Return [X, Y] of the center of cell containing provided text 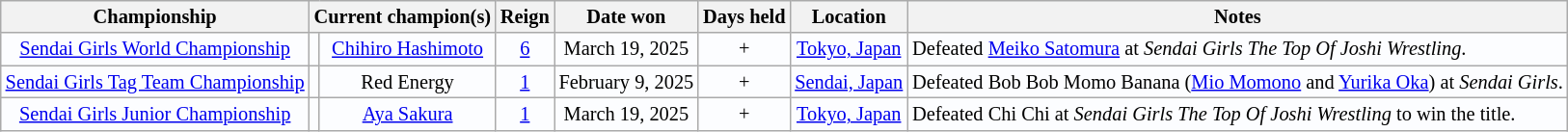
Current champion(s) [403, 16]
Reign [525, 16]
Defeated Meiko Satomura at Sendai Girls The Top Of Joshi Wrestling. [1238, 49]
Red Energy [407, 82]
Sendai, Japan [849, 82]
Notes [1238, 16]
6 [525, 49]
Sendai Girls Junior Championship [155, 114]
Location [849, 16]
Date won [627, 16]
Aya Sakura [407, 114]
Championship [155, 16]
Defeated Chi Chi at Sendai Girls The Top Of Joshi Wrestling to win the title. [1238, 114]
Sendai Girls World Championship [155, 49]
Defeated Bob Bob Momo Banana (Mio Momono and Yurika Oka) at Sendai Girls. [1238, 82]
February 9, 2025 [627, 82]
Days held [744, 16]
Chihiro Hashimoto [407, 49]
Sendai Girls Tag Team Championship [155, 82]
